Capture the cell that displays the provided text and extract its [x, y] central coordinate. 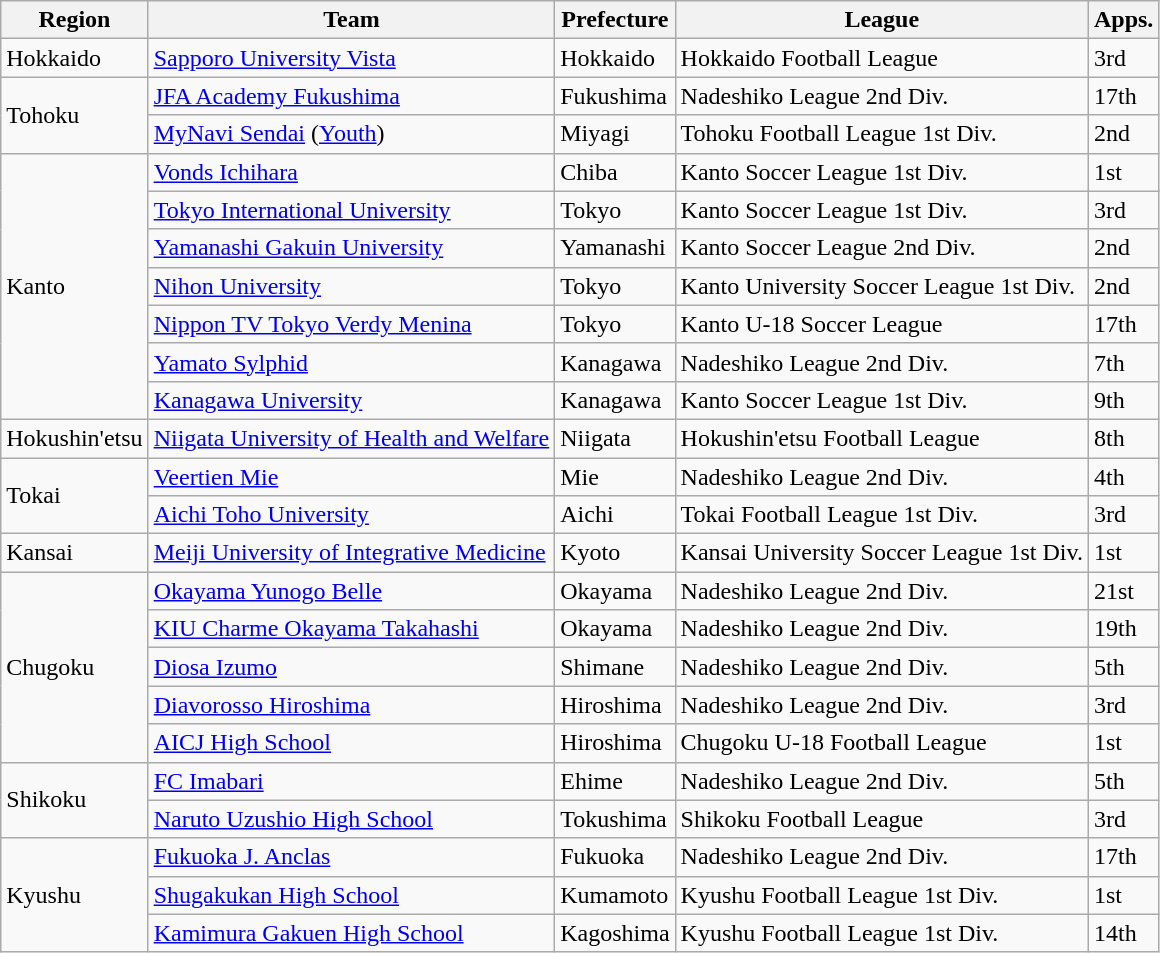
Miyagi [615, 134]
Kanto University Soccer League 1st Div. [882, 286]
Vonds Ichihara [352, 172]
Niigata University of Health and Welfare [352, 438]
Niigata [615, 438]
Ehime [615, 781]
19th [1123, 629]
Kamimura Gakuen High School [352, 933]
Tokyo International University [352, 210]
14th [1123, 933]
Kagoshima [615, 933]
4th [1123, 477]
Aichi Toho University [352, 515]
Nippon TV Tokyo Verdy Menina [352, 324]
Hokushin'etsu Football League [882, 438]
Kanagawa University [352, 400]
7th [1123, 362]
Kanto U-18 Soccer League [882, 324]
Kumamoto [615, 895]
Meiji University of Integrative Medicine [352, 553]
FC Imabari [352, 781]
Apps. [1123, 20]
Prefecture [615, 20]
Sapporo University Vista [352, 58]
Nihon University [352, 286]
Region [74, 20]
Chiba [615, 172]
9th [1123, 400]
League [882, 20]
AICJ High School [352, 743]
8th [1123, 438]
Kansai University Soccer League 1st Div. [882, 553]
Kanto [74, 286]
Tohoku Football League 1st Div. [882, 134]
Fukuoka [615, 857]
Hokkaido Football League [882, 58]
Veertien Mie [352, 477]
Fukushima [615, 96]
Yamato Sylphid [352, 362]
21st [1123, 591]
Chugoku [74, 667]
Tokai [74, 496]
Tohoku [74, 115]
Yamanashi [615, 248]
Shikoku Football League [882, 819]
Kyoto [615, 553]
Team [352, 20]
Naruto Uzushio High School [352, 819]
Hokushin'etsu [74, 438]
MyNavi Sendai (Youth) [352, 134]
Okayama Yunogo Belle [352, 591]
Tokai Football League 1st Div. [882, 515]
Diavorosso Hiroshima [352, 705]
Kyushu [74, 895]
Shimane [615, 667]
Chugoku U-18 Football League [882, 743]
Kanto Soccer League 2nd Div. [882, 248]
Aichi [615, 515]
Shikoku [74, 800]
Diosa Izumo [352, 667]
Tokushima [615, 819]
JFA Academy Fukushima [352, 96]
Mie [615, 477]
Yamanashi Gakuin University [352, 248]
Shugakukan High School [352, 895]
Kansai [74, 553]
Fukuoka J. Anclas [352, 857]
KIU Charme Okayama Takahashi [352, 629]
